From the cell containing the given text, extract its center point as [x, y] coordinate. 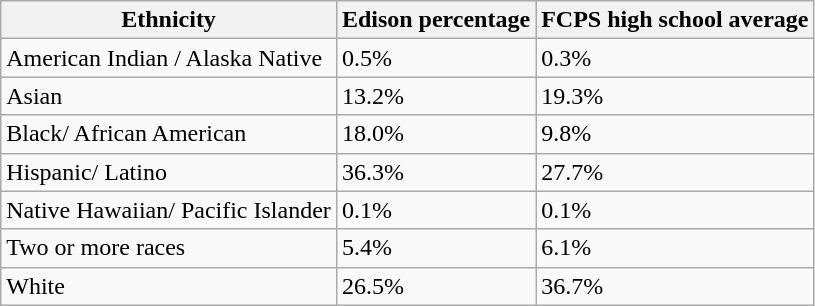
0.3% [675, 58]
Two or more races [169, 248]
27.7% [675, 172]
18.0% [436, 134]
36.7% [675, 286]
FCPS high school average [675, 20]
Asian [169, 96]
19.3% [675, 96]
Native Hawaiian/ Pacific Islander [169, 210]
36.3% [436, 172]
6.1% [675, 248]
Black/ African American [169, 134]
13.2% [436, 96]
Ethnicity [169, 20]
0.5% [436, 58]
5.4% [436, 248]
American Indian / Alaska Native [169, 58]
Hispanic/ Latino [169, 172]
9.8% [675, 134]
Edison percentage [436, 20]
26.5% [436, 286]
White [169, 286]
